Locate the cell with the specified text and output its (X, Y) center coordinate. 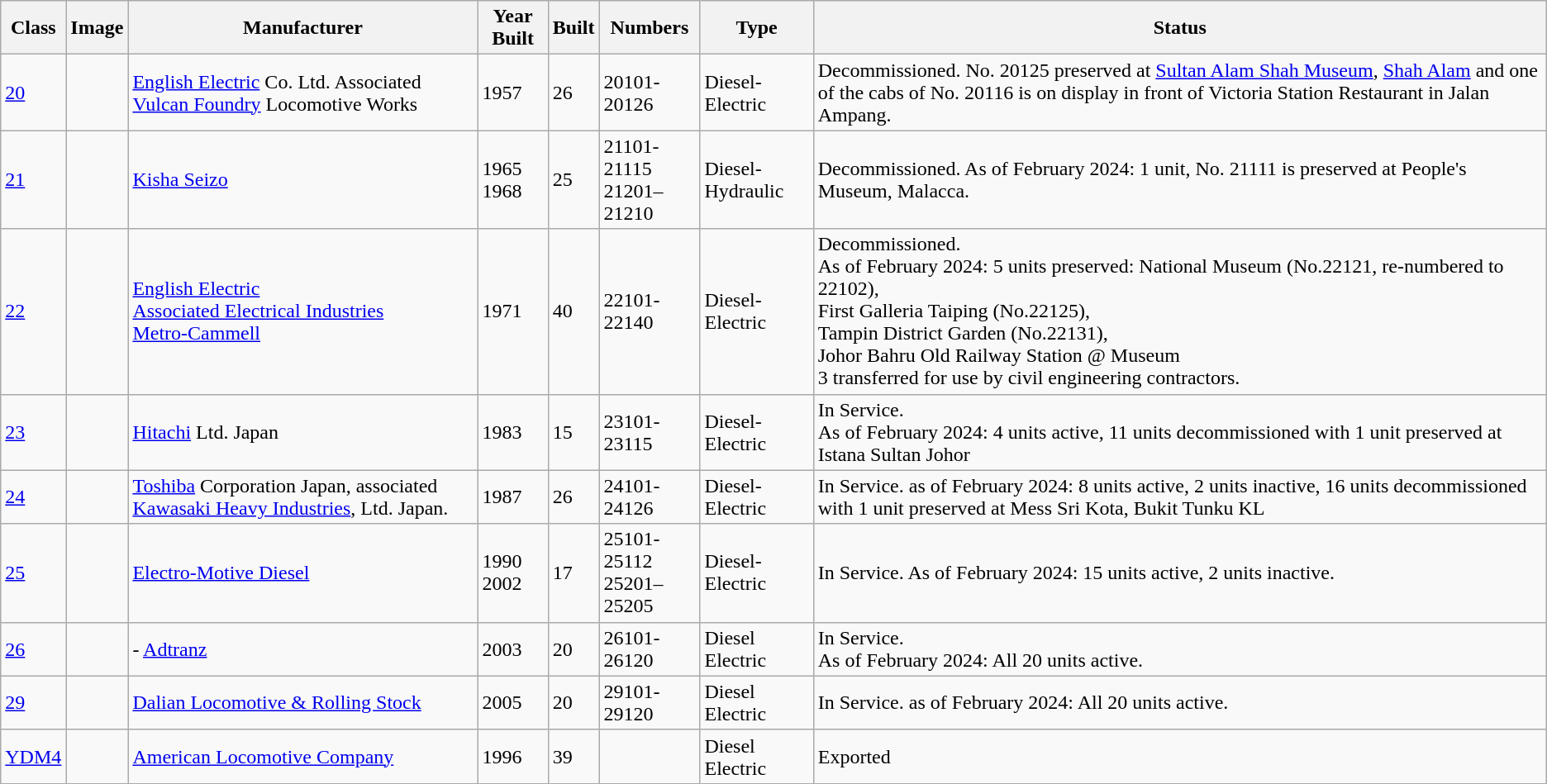
Numbers (650, 28)
Class (33, 28)
22 (33, 311)
Image (98, 28)
Decommissioned. As of February 2024: 1 unit, No. 21111 is preserved at People's Museum, Malacca. (1180, 180)
22101-22140 (650, 311)
Built (574, 28)
2003 (512, 649)
In Service. as of February 2024: 8 units active, 2 units inactive, 16 units decommissioned with 1 unit preserved at Mess Sri Kota, Bukit Tunku KL (1180, 497)
39 (574, 757)
15 (574, 432)
29101-29120 (650, 702)
In Service.As of February 2024: 4 units active, 11 units decommissioned with 1 unit preserved at Istana Sultan Johor (1180, 432)
1996 (512, 757)
21 (33, 180)
1987 (512, 497)
In Service.As of February 2024: All 20 units active. (1180, 649)
1957 (512, 93)
20101-20126 (650, 93)
17 (574, 573)
American Locomotive Company (302, 757)
Status (1180, 28)
2005 (512, 702)
24 (33, 497)
29 (33, 702)
Toshiba Corporation Japan, associated Kawasaki Heavy Industries, Ltd. Japan. (302, 497)
19651968 (512, 180)
Hitachi Ltd. Japan (302, 432)
- Adtranz (302, 649)
Dalian Locomotive & Rolling Stock (302, 702)
In Service. As of February 2024: 15 units active, 2 units inactive. (1180, 573)
1971 (512, 311)
Electro-Motive Diesel (302, 573)
23101-23115 (650, 432)
25101-2511225201–25205 (650, 573)
English ElectricAssociated Electrical IndustriesMetro-Cammell (302, 311)
21101-2111521201–21210 (650, 180)
Diesel-Hydraulic (757, 180)
Year Built (512, 28)
Type (757, 28)
Manufacturer (302, 28)
24101-24126 (650, 497)
26101-26120 (650, 649)
40 (574, 311)
Kisha Seizo (302, 180)
19902002 (512, 573)
YDM4 (33, 757)
1983 (512, 432)
23 (33, 432)
English Electric Co. Ltd. AssociatedVulcan Foundry Locomotive Works (302, 93)
Exported (1180, 757)
In Service. as of February 2024: All 20 units active. (1180, 702)
